Identify which cell holds the provided text, then report its [x, y] central coordinate. 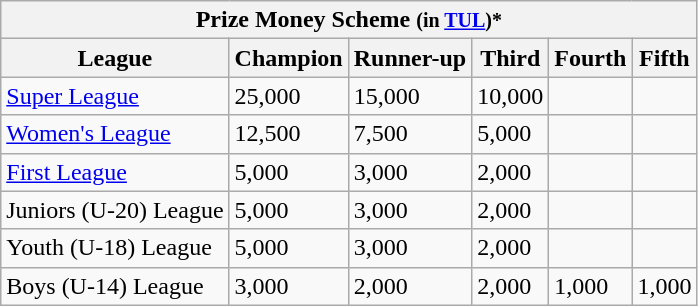
Boys (U-14) League [115, 286]
Super League [115, 96]
Champion [288, 58]
Fourth [590, 58]
7,500 [410, 134]
Juniors (U-20) League [115, 210]
12,500 [288, 134]
Youth (U-18) League [115, 248]
25,000 [288, 96]
Third [510, 58]
League [115, 58]
First League [115, 172]
15,000 [410, 96]
Prize Money Scheme (in TUL)* [349, 20]
Runner-up [410, 58]
Women's League [115, 134]
10,000 [510, 96]
Fifth [664, 58]
